Extract the [x, y] coordinate from the center of the cell holding the provided text.  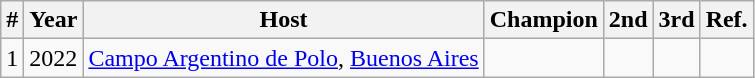
# [12, 20]
2nd [628, 20]
Champion [544, 20]
Campo Argentino de Polo, Buenos Aires [284, 58]
Host [284, 20]
1 [12, 58]
3rd [676, 20]
Ref. [726, 20]
Year [54, 20]
2022 [54, 58]
